Pinpoint the cell where the given text exists, returning its [x, y] midpoint coordinate. 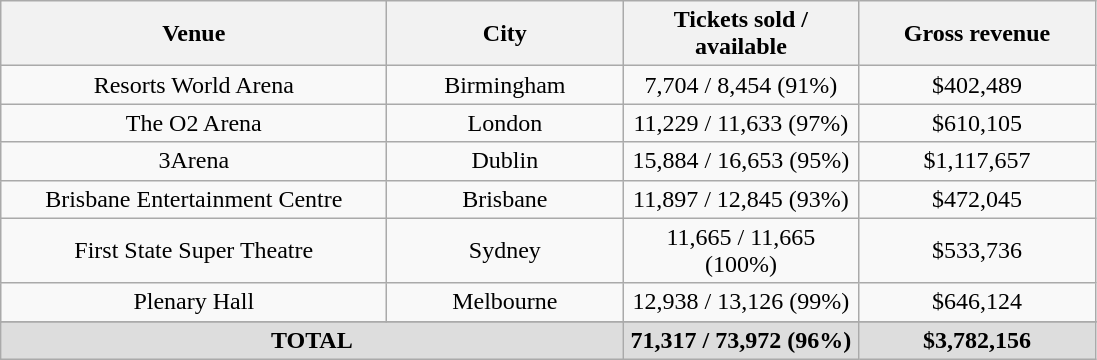
TOTAL [312, 340]
11,229 / 11,633 (97%) [741, 123]
Dublin [505, 161]
$472,045 [977, 199]
Venue [194, 34]
15,884 / 16,653 (95%) [741, 161]
12,938 / 13,126 (99%) [741, 302]
Birmingham [505, 85]
71,317 / 73,972 (96%) [741, 340]
7,704 / 8,454 (91%) [741, 85]
$3,782,156 [977, 340]
London [505, 123]
$610,105 [977, 123]
11,665 / 11,665 (100%) [741, 250]
3Arena [194, 161]
$402,489 [977, 85]
Melbourne [505, 302]
Tickets sold / available [741, 34]
Brisbane [505, 199]
Plenary Hall [194, 302]
Resorts World Arena [194, 85]
11,897 / 12,845 (93%) [741, 199]
Gross revenue [977, 34]
The O2 Arena [194, 123]
Brisbane Entertainment Centre [194, 199]
$533,736 [977, 250]
Sydney [505, 250]
$1,117,657 [977, 161]
First State Super Theatre [194, 250]
City [505, 34]
$646,124 [977, 302]
